Detect which cell encompasses the target text, then output its [x, y] center coordinate. 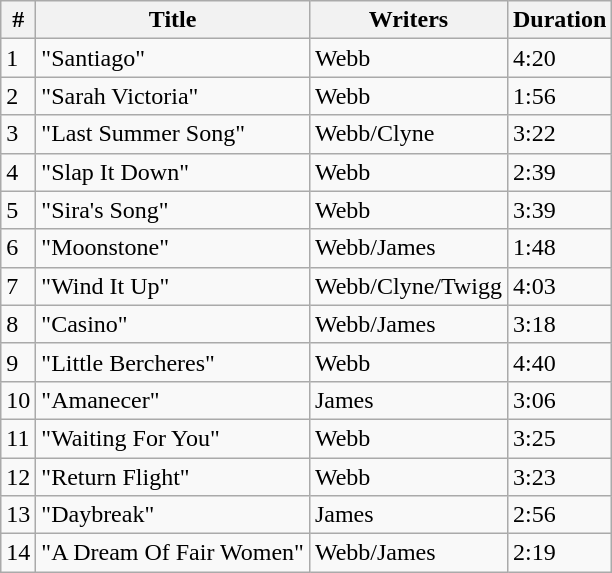
5 [18, 210]
1 [18, 58]
10 [18, 400]
4:40 [559, 362]
# [18, 20]
3:39 [559, 210]
1:48 [559, 248]
"Santiago" [173, 58]
6 [18, 248]
3:06 [559, 400]
"Sarah Victoria" [173, 96]
3 [18, 134]
8 [18, 324]
13 [18, 515]
"Waiting For You" [173, 438]
Title [173, 20]
12 [18, 477]
"Daybreak" [173, 515]
"Little Bercheres" [173, 362]
Writers [408, 20]
7 [18, 286]
3:25 [559, 438]
3:18 [559, 324]
4:20 [559, 58]
2:56 [559, 515]
"Wind It Up" [173, 286]
Duration [559, 20]
9 [18, 362]
3:22 [559, 134]
1:56 [559, 96]
"Last Summer Song" [173, 134]
14 [18, 553]
4:03 [559, 286]
11 [18, 438]
Webb/Clyne/Twigg [408, 286]
"Slap It Down" [173, 172]
2 [18, 96]
"Amanecer" [173, 400]
4 [18, 172]
"Casino" [173, 324]
2:39 [559, 172]
3:23 [559, 477]
"Sira's Song" [173, 210]
"A Dream Of Fair Women" [173, 553]
"Return Flight" [173, 477]
2:19 [559, 553]
"Moonstone" [173, 248]
Webb/Clyne [408, 134]
